Scan for the cell matching the given text and deliver its (X, Y) coordinate at center. 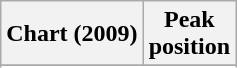
Chart (2009) (72, 34)
Peakposition (189, 34)
